Identify which cell holds the provided text, then report its (x, y) central coordinate. 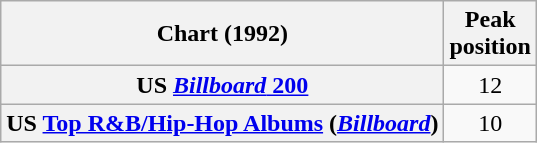
10 (490, 123)
Peak position (490, 34)
Chart (1992) (222, 34)
US Billboard 200 (222, 85)
US Top R&B/Hip-Hop Albums (Billboard) (222, 123)
12 (490, 85)
